Return (x, y) of the center of cell containing provided text 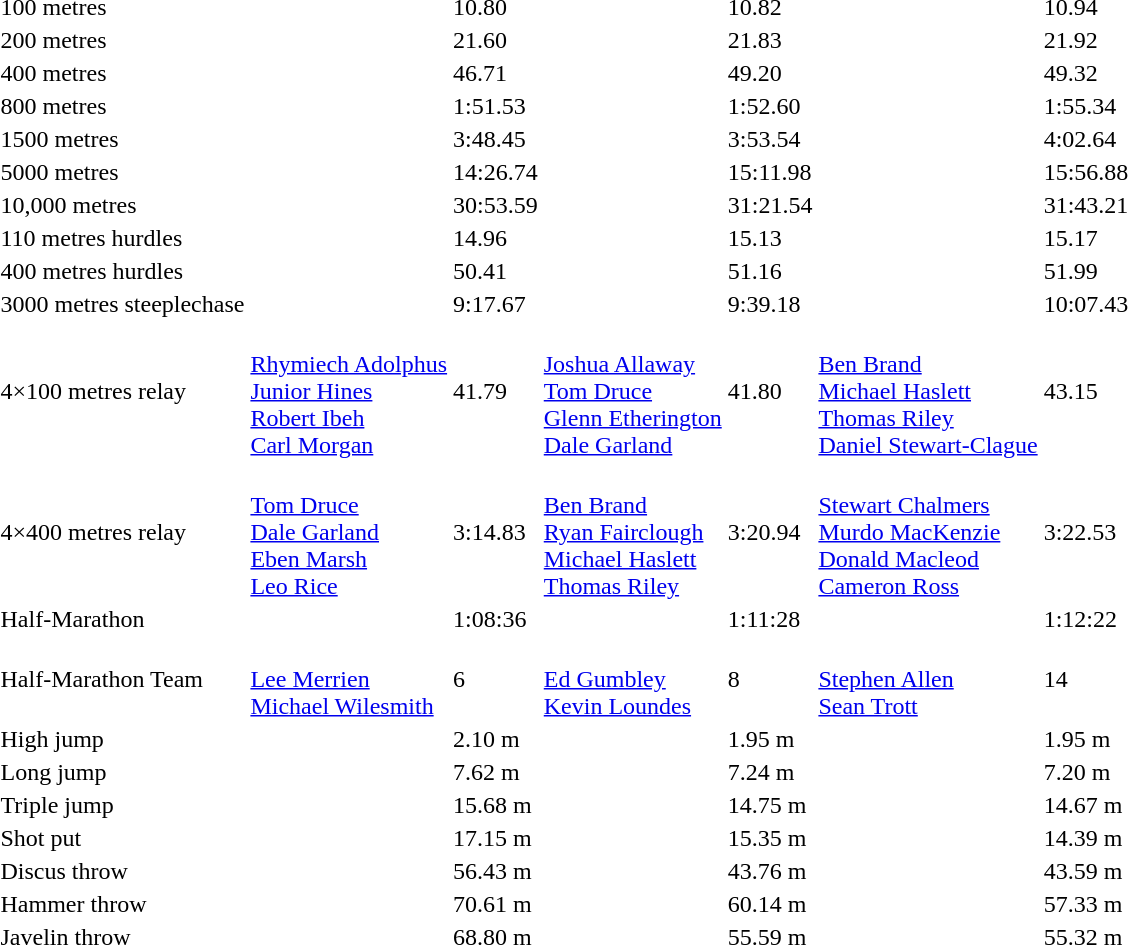
2.10 m (496, 739)
21.60 (496, 40)
15:11.98 (770, 172)
17.15 m (496, 838)
15.13 (770, 238)
41.79 (496, 391)
7.24 m (770, 772)
1:08:36 (496, 619)
Joshua AllawayTom DruceGlenn EtheringtonDale Garland (632, 391)
Stewart ChalmersMurdo MacKenzieDonald MacleodCameron Ross (928, 532)
3:53.54 (770, 139)
Lee MerrienMichael Wilesmith (349, 679)
46.71 (496, 73)
3:14.83 (496, 532)
3:48.45 (496, 139)
41.80 (770, 391)
1:51.53 (496, 106)
31:21.54 (770, 205)
Ben BrandMichael HaslettThomas RileyDaniel Stewart-Clague (928, 391)
Tom DruceDale GarlandEben MarshLeo Rice (349, 532)
21.83 (770, 40)
60.14 m (770, 904)
7.62 m (496, 772)
49.20 (770, 73)
43.76 m (770, 871)
8 (770, 679)
14:26.74 (496, 172)
Ben BrandRyan FaircloughMichael HaslettThomas Riley (632, 532)
30:53.59 (496, 205)
14.96 (496, 238)
Stephen AllenSean Trott (928, 679)
Rhymiech AdolphusJunior HinesRobert IbehCarl Morgan (349, 391)
1:52.60 (770, 106)
1.95 m (770, 739)
15.68 m (496, 805)
14.75 m (770, 805)
9:39.18 (770, 304)
56.43 m (496, 871)
50.41 (496, 271)
6 (496, 679)
9:17.67 (496, 304)
15.35 m (770, 838)
3:20.94 (770, 532)
51.16 (770, 271)
70.61 m (496, 904)
Ed GumbleyKevin Loundes (632, 679)
1:11:28 (770, 619)
